Detect which cell encompasses the target text, then output its (X, Y) center coordinate. 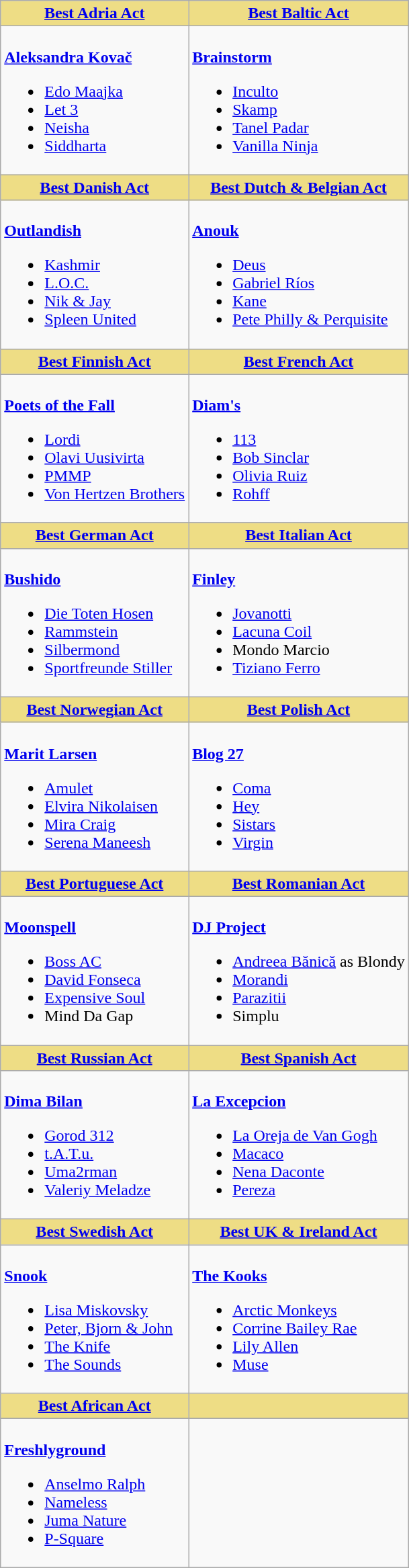
Blog 27ComaHeySistarsVirgin (299, 797)
Best Adria Act (95, 13)
Best African Act (95, 1406)
Marit LarsenAmuletElvira NikolaisenMira CraigSerena Maneesh (95, 797)
Best Spanish Act (299, 1058)
Best UK & Ireland Act (299, 1232)
La ExcepcionLa Oreja de Van GoghMacacoNena DacontePereza (299, 1145)
Best French Act (299, 361)
OutlandishKashmirL.O.C.Nik & JaySpleen United (95, 274)
Best Italian Act (299, 535)
Best Danish Act (95, 187)
Best German Act (95, 535)
Best Finnish Act (95, 361)
The KooksArctic MonkeysCorrine Bailey RaeLily AllenMuse (299, 1319)
Aleksandra KovačEdo MaajkaLet 3NeishaSiddharta (95, 101)
Best Romanian Act (299, 883)
Best Polish Act (299, 709)
Best Swedish Act (95, 1232)
Best Norwegian Act (95, 709)
Poets of the FallLordiOlavi UusivirtaPMMPVon Hertzen Brothers (95, 449)
Best Baltic Act (299, 13)
BrainstormIncultoSkampTanel PadarVanilla Ninja (299, 101)
MoonspellBoss ACDavid FonsecaExpensive SoulMind Da Gap (95, 970)
Diam's113Bob SinclarOlivia RuizRohff (299, 449)
Best Dutch & Belgian Act (299, 187)
Dima BilanGorod 312t.A.T.u.Uma2rmanValeriy Meladze (95, 1145)
BushidoDie Toten HosenRammsteinSilbermondSportfreunde Stiller (95, 622)
DJ ProjectAndreea Bănică as BlondyMorandiParazitiiSimplu (299, 970)
Best Russian Act (95, 1058)
FreshlygroundAnselmo RalphNamelessJuma NatureP-Square (95, 1493)
Best Portuguese Act (95, 883)
SnookLisa MiskovskyPeter, Bjorn & JohnThe KnifeThe Sounds (95, 1319)
FinleyJovanottiLacuna CoilMondo MarcioTiziano Ferro (299, 622)
AnoukDeusGabriel RíosKanePete Philly & Perquisite (299, 274)
